Pinpoint the cell where the given text exists, returning its (X, Y) midpoint coordinate. 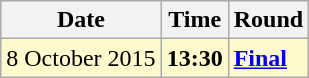
13:30 (194, 58)
Final (268, 58)
Date (81, 20)
Time (194, 20)
8 October 2015 (81, 58)
Round (268, 20)
